For the text-containing cell, return its midpoint in [x, y] coordinate format. 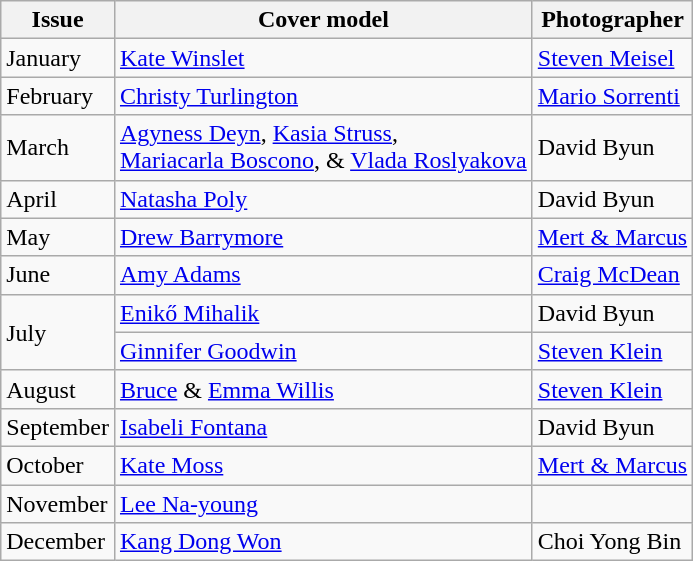
Kang Dong Won [323, 542]
March [58, 148]
Craig McDean [612, 275]
Kate Moss [323, 465]
Enikő Mihalik [323, 313]
Natasha Poly [323, 199]
February [58, 96]
May [58, 237]
Issue [58, 20]
July [58, 332]
Steven Meisel [612, 58]
Ginnifer Goodwin [323, 351]
Choi Yong Bin [612, 542]
Cover model [323, 20]
Drew Barrymore [323, 237]
January [58, 58]
October [58, 465]
June [58, 275]
April [58, 199]
Photographer [612, 20]
Agyness Deyn, Kasia Struss,Mariacarla Boscono, & Vlada Roslyakova [323, 148]
September [58, 427]
Amy Adams [323, 275]
December [58, 542]
Kate Winslet [323, 58]
November [58, 503]
August [58, 389]
Christy Turlington [323, 96]
Lee Na-young [323, 503]
Mario Sorrenti [612, 96]
Isabeli Fontana [323, 427]
Bruce & Emma Willis [323, 389]
